Identify which cell holds the provided text, then report its (x, y) central coordinate. 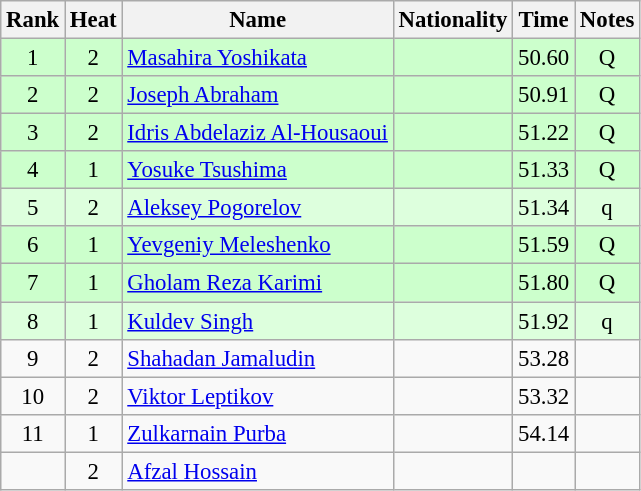
53.32 (544, 396)
51.22 (544, 133)
7 (33, 283)
50.91 (544, 95)
Joseph Abraham (258, 95)
54.14 (544, 433)
11 (33, 433)
Zulkarnain Purba (258, 433)
Notes (608, 20)
Time (544, 20)
Heat (94, 20)
Kuldev Singh (258, 321)
Yevgeniy Meleshenko (258, 245)
Yosuke Tsushima (258, 170)
Aleksey Pogorelov (258, 208)
Name (258, 20)
10 (33, 396)
8 (33, 321)
4 (33, 170)
51.92 (544, 321)
51.33 (544, 170)
51.34 (544, 208)
Gholam Reza Karimi (258, 283)
Nationality (452, 20)
3 (33, 133)
Afzal Hossain (258, 471)
51.59 (544, 245)
Masahira Yoshikata (258, 58)
53.28 (544, 358)
Viktor Leptikov (258, 396)
Shahadan Jamaludin (258, 358)
Idris Abdelaziz Al-Housaoui (258, 133)
6 (33, 245)
50.60 (544, 58)
51.80 (544, 283)
5 (33, 208)
9 (33, 358)
Rank (33, 20)
